Capture the cell that displays the provided text and extract its [X, Y] central coordinate. 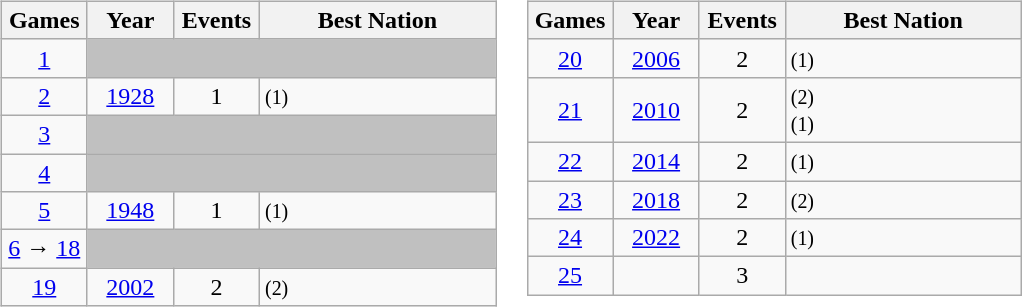
25 [570, 276]
2014 [656, 161]
20 [570, 58]
4 [44, 173]
19 [44, 287]
1948 [130, 211]
5 [44, 211]
23 [570, 199]
2022 [656, 238]
2006 [656, 58]
1928 [130, 96]
2002 [130, 287]
24 [570, 238]
22 [570, 161]
21 [570, 110]
6 → 18 [44, 249]
2010 [656, 110]
2018 [656, 199]
(2) (1) [903, 110]
